Provide the (x, y) coordinate of the cell's center where the given text is located.  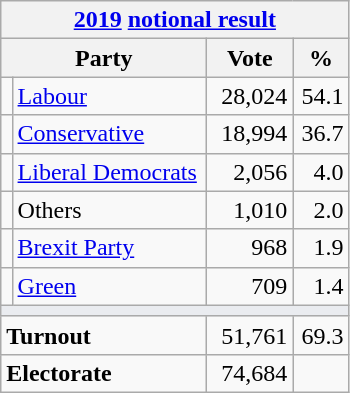
2.0 (321, 210)
18,994 (250, 134)
2,056 (250, 172)
Labour (110, 96)
Turnout (104, 335)
36.7 (321, 134)
1.4 (321, 286)
74,684 (250, 373)
% (321, 58)
968 (250, 248)
54.1 (321, 96)
4.0 (321, 172)
51,761 (250, 335)
1.9 (321, 248)
Vote (250, 58)
1,010 (250, 210)
28,024 (250, 96)
Party (104, 58)
69.3 (321, 335)
Conservative (110, 134)
Brexit Party (110, 248)
Electorate (104, 373)
2019 notional result (175, 20)
Green (110, 286)
709 (250, 286)
Liberal Democrats (110, 172)
Others (110, 210)
